Locate the cell with the specified text and output its (x, y) center coordinate. 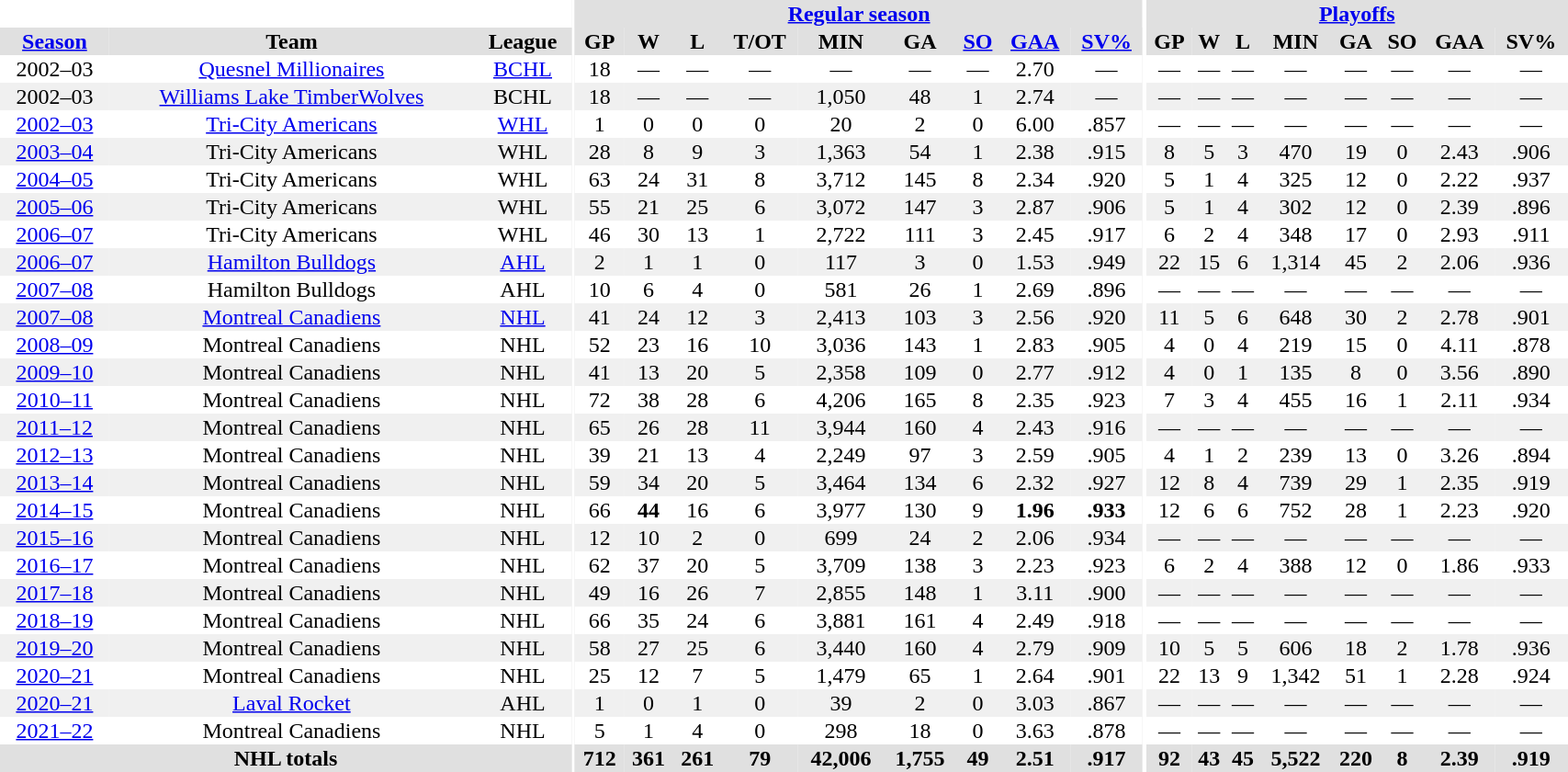
Team (292, 41)
79 (760, 758)
1.78 (1459, 648)
35 (649, 620)
2.70 (1034, 69)
2.93 (1459, 234)
135 (1295, 372)
2.51 (1034, 758)
2018–19 (55, 620)
23 (649, 345)
2.64 (1034, 675)
62 (599, 565)
3.56 (1459, 372)
2012–13 (55, 455)
42,006 (840, 758)
.937 (1530, 179)
3,881 (840, 620)
.949 (1106, 262)
147 (920, 207)
3,440 (840, 648)
4.11 (1459, 345)
.900 (1106, 593)
1,314 (1295, 262)
Laval Rocket (292, 703)
1.86 (1459, 565)
.918 (1106, 620)
3.03 (1034, 703)
3.11 (1034, 593)
43 (1209, 758)
2.74 (1034, 96)
1,363 (840, 152)
.909 (1106, 648)
72 (599, 400)
388 (1295, 565)
55 (599, 207)
2.87 (1034, 207)
Williams Lake TimberWolves (292, 96)
Season (55, 41)
111 (920, 234)
.912 (1106, 372)
2.78 (1459, 317)
Quesnel Millionaires (292, 69)
92 (1169, 758)
3,709 (840, 565)
361 (649, 758)
219 (1295, 345)
117 (840, 262)
1,050 (840, 96)
130 (920, 510)
2017–18 (55, 593)
2.59 (1034, 455)
3,944 (840, 427)
2.45 (1034, 234)
Playoffs (1357, 14)
348 (1295, 234)
220 (1356, 758)
1.96 (1034, 510)
2,855 (840, 593)
2.79 (1034, 648)
103 (920, 317)
3,712 (840, 179)
2.77 (1034, 372)
581 (840, 289)
.916 (1106, 427)
3.26 (1459, 455)
27 (649, 648)
2.83 (1034, 345)
699 (840, 538)
3,464 (840, 482)
298 (840, 731)
1,342 (1295, 675)
.927 (1106, 482)
2.69 (1034, 289)
3,036 (840, 345)
51 (1356, 675)
239 (1295, 455)
5,522 (1295, 758)
2003–04 (55, 152)
44 (649, 510)
.894 (1530, 455)
19 (1356, 152)
455 (1295, 400)
3,977 (840, 510)
.867 (1106, 703)
3.63 (1034, 731)
2,722 (840, 234)
325 (1295, 179)
.890 (1530, 372)
1,479 (840, 675)
302 (1295, 207)
2016–17 (55, 565)
2019–20 (55, 648)
2,413 (840, 317)
470 (1295, 152)
.924 (1530, 675)
2015–16 (55, 538)
54 (920, 152)
2.11 (1459, 400)
161 (920, 620)
2014–15 (55, 510)
648 (1295, 317)
2,358 (840, 372)
37 (649, 565)
Regular season (859, 14)
2013–14 (55, 482)
2.56 (1034, 317)
2.49 (1034, 620)
2004–05 (55, 179)
97 (920, 455)
3,072 (840, 207)
2009–10 (55, 372)
148 (920, 593)
58 (599, 648)
109 (920, 372)
46 (599, 234)
2021–22 (55, 731)
2.22 (1459, 179)
2005–06 (55, 207)
1,755 (920, 758)
1.53 (1034, 262)
.911 (1530, 234)
2008–09 (55, 345)
2.32 (1034, 482)
712 (599, 758)
138 (920, 565)
2.34 (1034, 179)
6.00 (1034, 124)
2.28 (1459, 675)
606 (1295, 648)
143 (920, 345)
.915 (1106, 152)
63 (599, 179)
739 (1295, 482)
.857 (1106, 124)
2,249 (840, 455)
17 (1356, 234)
League (523, 41)
48 (920, 96)
T/OT (760, 41)
NHL totals (286, 758)
2010–11 (55, 400)
52 (599, 345)
34 (649, 482)
2011–12 (55, 427)
165 (920, 400)
38 (649, 400)
145 (920, 179)
59 (599, 482)
31 (698, 179)
2.38 (1034, 152)
29 (1356, 482)
752 (1295, 510)
4,206 (840, 400)
134 (920, 482)
261 (698, 758)
